For the text-containing cell, return its midpoint in [x, y] coordinate format. 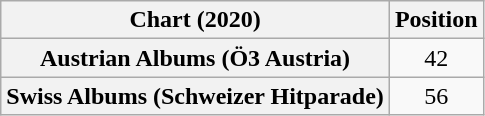
Austrian Albums (Ö3 Austria) [196, 58]
42 [436, 58]
Position [436, 20]
Chart (2020) [196, 20]
Swiss Albums (Schweizer Hitparade) [196, 96]
56 [436, 96]
